Determine the [X, Y] coordinate at the center of the cell enclosing the given text.  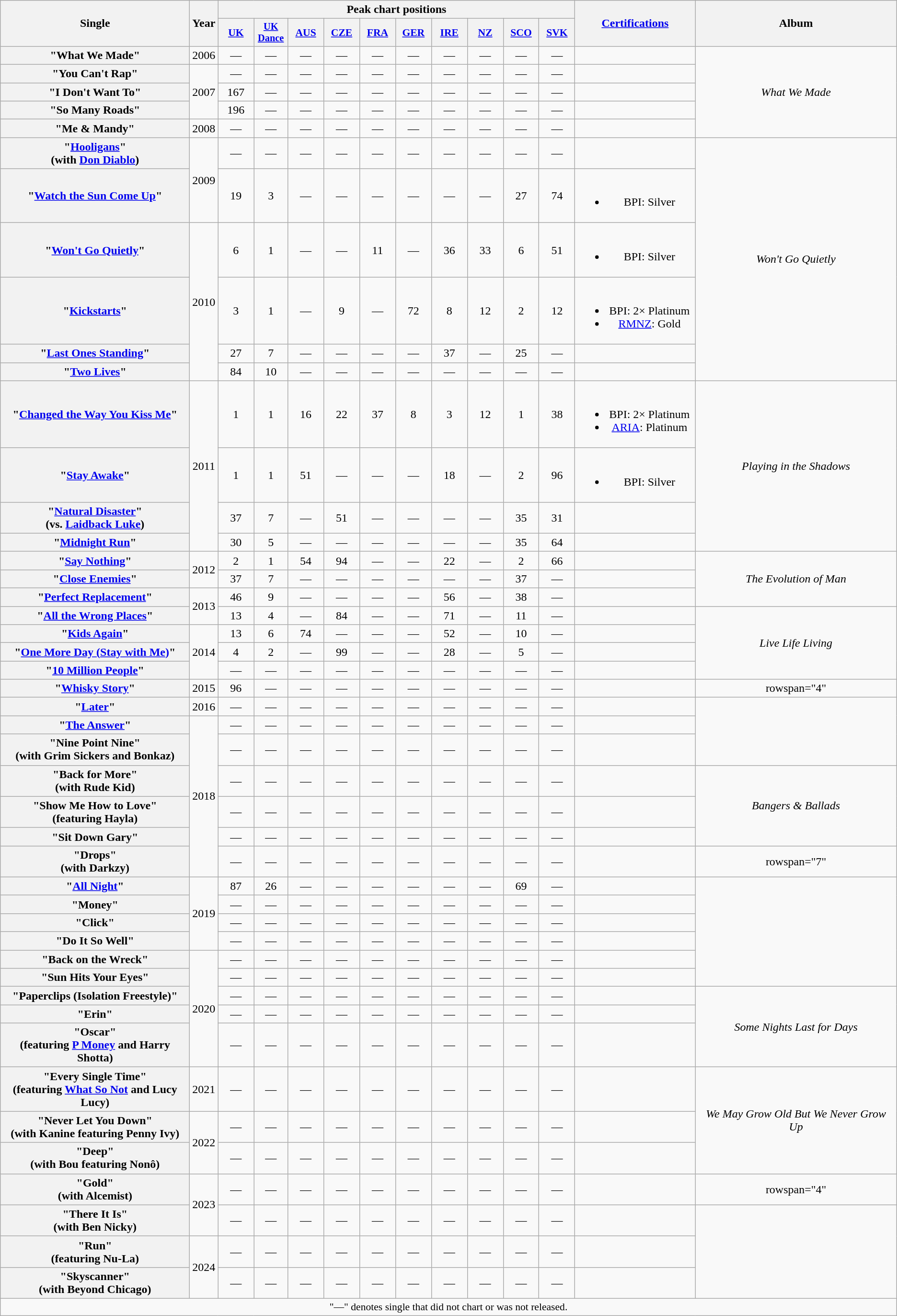
"Drops"(with Darkzy) [95, 861]
2022 [204, 1142]
2009 [204, 180]
"Midnight Run" [95, 542]
"Deep"(with Bou featuring Nonô) [95, 1158]
Live Life Living [796, 643]
71 [449, 616]
"Natural Disaster"(vs. Laidback Luke) [95, 518]
BPI: 2× PlatinumRMNZ: Gold [635, 311]
UKDance [271, 33]
SCO [521, 33]
"Back on the Wreck" [95, 959]
"Gold"(with Alcemist) [95, 1189]
2018 [204, 796]
2013 [204, 606]
28 [449, 652]
"Perfect Replacement" [95, 597]
"Hooligans"(with Don Diablo) [95, 153]
NZ [485, 33]
2023 [204, 1205]
"Two Lives" [95, 372]
Bangers & Ballads [796, 805]
167 [236, 92]
"Back for More"(with Rude Kid) [95, 780]
Peak chart positions [397, 10]
"Later" [95, 707]
87 [236, 886]
2007 [204, 92]
The Evolution of Man [796, 579]
Playing in the Shadows [796, 466]
2021 [204, 1089]
"All Night" [95, 886]
2016 [204, 707]
2006 [204, 55]
"Show Me How to Love"(featuring Hayla) [95, 812]
"—" denotes single that did not chart or was not released. [448, 1307]
What We Made [796, 92]
CZE [342, 33]
33 [485, 250]
Single [95, 23]
"Changed the Way You Kiss Me" [95, 414]
30 [236, 542]
"Close Enemies" [95, 579]
69 [521, 886]
"Say Nothing" [95, 560]
52 [449, 634]
SVK [557, 33]
"There It Is"(with Ben Nicky) [95, 1221]
2010 [204, 302]
"Skyscanner"(with Beyond Chicago) [95, 1283]
"One More Day (Stay with Me)" [95, 652]
"Never Let You Down" (with Kanine featuring Penny Ivy) [95, 1127]
"Kids Again" [95, 634]
"So Many Roads" [95, 110]
"The Answer" [95, 725]
Some Nights Last for Days [796, 1027]
"Stay Awake" [95, 475]
"Won't Go Quietly" [95, 250]
IRE [449, 33]
Certifications [635, 23]
"Oscar"(featuring P Money and Harry Shotta) [95, 1045]
"Do It So Well" [95, 941]
2014 [204, 652]
BPI: 2× PlatinumARIA: Platinum [635, 414]
"Run"(featuring Nu-La) [95, 1251]
66 [557, 560]
AUS [306, 33]
UK [236, 33]
2011 [204, 466]
"Money" [95, 904]
18 [449, 475]
"Sun Hits Your Eyes" [95, 978]
36 [449, 250]
"What We Made" [95, 55]
196 [236, 110]
25 [521, 353]
"Click" [95, 922]
Won't Go Quietly [796, 259]
"Every Single Time"(featuring What So Not and Lucy Lucy) [95, 1089]
"Whisky Story" [95, 688]
"I Don't Want To" [95, 92]
31 [557, 518]
"Watch the Sun Come Up" [95, 196]
2020 [204, 1009]
2015 [204, 688]
54 [306, 560]
19 [236, 196]
rowspan="7" [796, 861]
"You Can't Rap" [95, 74]
Year [204, 23]
46 [236, 597]
56 [449, 597]
"Paperclips (Isolation Freestyle)" [95, 996]
FRA [378, 33]
"Kickstarts" [95, 311]
94 [342, 560]
64 [557, 542]
"All the Wrong Places" [95, 616]
"Nine Point Nine"(with Grim Sickers and Bonkaz) [95, 750]
"Erin" [95, 1014]
99 [342, 652]
16 [306, 414]
"Me & Mandy" [95, 128]
2008 [204, 128]
"10 Million People" [95, 670]
We May Grow Old But We Never Grow Up [796, 1120]
2024 [204, 1267]
GER [413, 33]
"Last Ones Standing" [95, 353]
2019 [204, 913]
Album [796, 23]
2012 [204, 570]
"Sit Down Gary" [95, 837]
26 [271, 886]
72 [413, 311]
